Extract the [x, y] coordinate from the center of the cell holding the provided text.  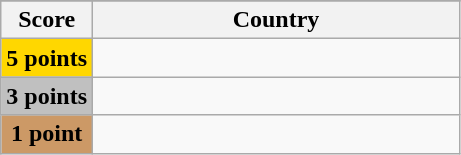
Country [276, 20]
Score [47, 20]
5 points [47, 58]
1 point [47, 134]
3 points [47, 96]
